Return (x, y) of the center of cell containing provided text 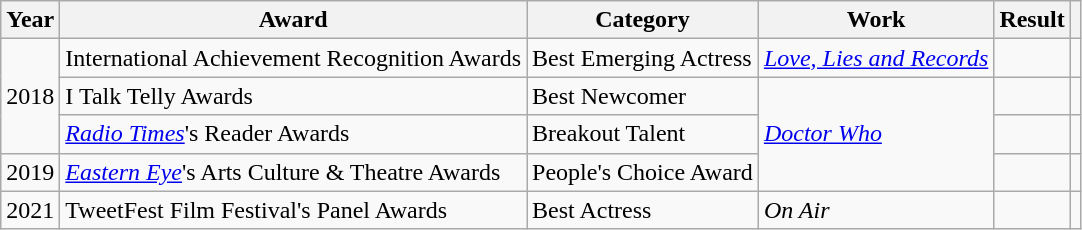
Love, Lies and Records (876, 58)
2018 (30, 96)
Doctor Who (876, 134)
2019 (30, 172)
International Achievement Recognition Awards (294, 58)
Year (30, 20)
Breakout Talent (643, 134)
Radio Times's Reader Awards (294, 134)
Category (643, 20)
Best Newcomer (643, 96)
I Talk Telly Awards (294, 96)
Work (876, 20)
Best Emerging Actress (643, 58)
Eastern Eye's Arts Culture & Theatre Awards (294, 172)
Best Actress (643, 210)
People's Choice Award (643, 172)
Result (1032, 20)
Award (294, 20)
On Air (876, 210)
TweetFest Film Festival's Panel Awards (294, 210)
2021 (30, 210)
